Extract the (x, y) coordinate from the center of the cell holding the provided text.  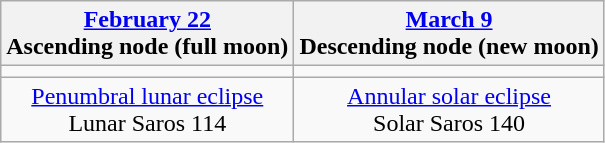
Annular solar eclipseSolar Saros 140 (449, 110)
February 22Ascending node (full moon) (148, 34)
Penumbral lunar eclipseLunar Saros 114 (148, 110)
March 9Descending node (new moon) (449, 34)
